Capture the cell that displays the provided text and extract its (x, y) central coordinate. 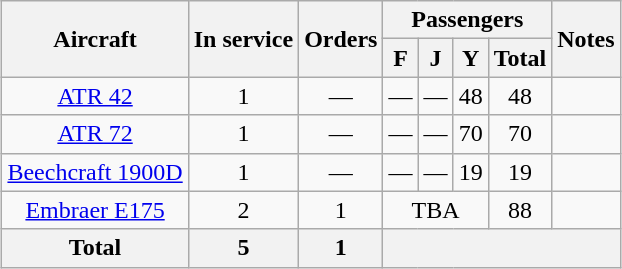
J (436, 58)
Beechcraft 1900D (95, 172)
Y (470, 58)
Passengers (468, 20)
5 (243, 248)
Orders (341, 39)
In service (243, 39)
2 (243, 210)
F (400, 58)
Notes (586, 39)
ATR 42 (95, 96)
Embraer E175 (95, 210)
88 (520, 210)
TBA (436, 210)
ATR 72 (95, 134)
Aircraft (95, 39)
